Return (X, Y) of the center of cell containing provided text 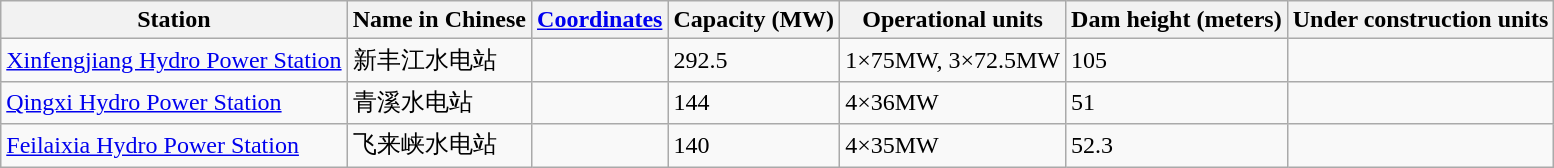
52.3 (1177, 146)
51 (1177, 102)
105 (1177, 60)
Capacity (MW) (754, 20)
Coordinates (600, 20)
新丰江水电站 (439, 60)
4×35MW (953, 146)
Name in Chinese (439, 20)
Operational units (953, 20)
Under construction units (1420, 20)
飞来峡水电站 (439, 146)
青溪水电站 (439, 102)
Station (174, 20)
Dam height (meters) (1177, 20)
4×36MW (953, 102)
Xinfengjiang Hydro Power Station (174, 60)
292.5 (754, 60)
Qingxi Hydro Power Station (174, 102)
Feilaixia Hydro Power Station (174, 146)
144 (754, 102)
1×75MW, 3×72.5MW (953, 60)
140 (754, 146)
